Provide the [x, y] coordinate of the cell's center where the given text is located.  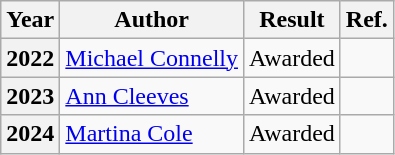
Author [152, 20]
Year [30, 20]
Result [292, 20]
2024 [30, 134]
Ann Cleeves [152, 96]
2022 [30, 58]
Michael Connelly [152, 58]
Ref. [366, 20]
2023 [30, 96]
Martina Cole [152, 134]
